Output the (X, Y) coordinate of the center of the cell containing the given text.  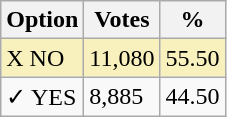
Votes (122, 20)
11,080 (122, 58)
44.50 (192, 97)
8,885 (122, 97)
X NO (42, 58)
% (192, 20)
55.50 (192, 58)
✓ YES (42, 97)
Option (42, 20)
